Pinpoint the cell where the given text exists, returning its (X, Y) midpoint coordinate. 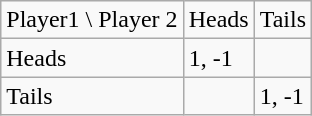
Player1 \ Player 2 (92, 20)
